From the cell containing the given text, extract its center point as [X, Y] coordinate. 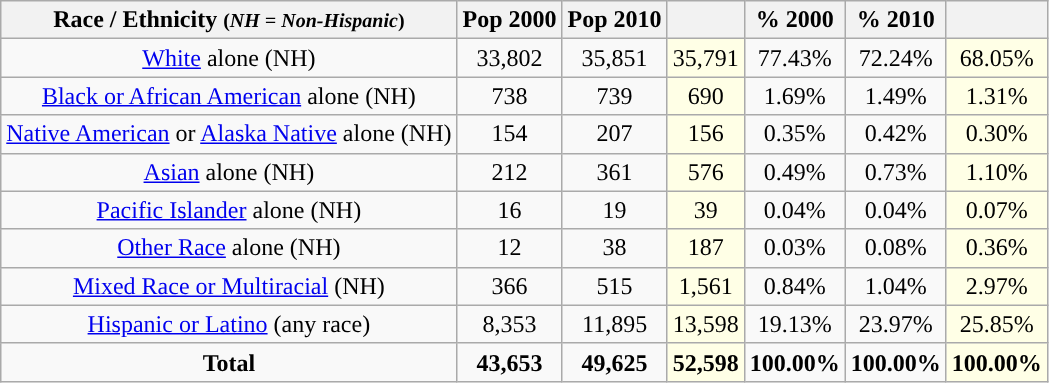
33,802 [510, 58]
39 [706, 210]
% 2010 [896, 20]
Pacific Islander alone (NH) [229, 210]
Asian alone (NH) [229, 172]
0.07% [996, 210]
1.04% [896, 286]
212 [510, 172]
52,598 [706, 362]
738 [510, 96]
68.05% [996, 58]
Hispanic or Latino (any race) [229, 324]
White alone (NH) [229, 58]
690 [706, 96]
1.31% [996, 96]
72.24% [896, 58]
12 [510, 248]
1.10% [996, 172]
Pop 2000 [510, 20]
156 [706, 134]
11,895 [614, 324]
43,653 [510, 362]
739 [614, 96]
Pop 2010 [614, 20]
19.13% [794, 324]
16 [510, 210]
576 [706, 172]
% 2000 [794, 20]
Total [229, 362]
515 [614, 286]
25.85% [996, 324]
0.84% [794, 286]
0.42% [896, 134]
0.36% [996, 248]
154 [510, 134]
361 [614, 172]
1,561 [706, 286]
Native American or Alaska Native alone (NH) [229, 134]
35,791 [706, 58]
Black or African American alone (NH) [229, 96]
13,598 [706, 324]
23.97% [896, 324]
49,625 [614, 362]
2.97% [996, 286]
Other Race alone (NH) [229, 248]
35,851 [614, 58]
366 [510, 286]
0.35% [794, 134]
Mixed Race or Multiracial (NH) [229, 286]
1.69% [794, 96]
0.03% [794, 248]
1.49% [896, 96]
19 [614, 210]
8,353 [510, 324]
Race / Ethnicity (NH = Non-Hispanic) [229, 20]
77.43% [794, 58]
38 [614, 248]
0.30% [996, 134]
207 [614, 134]
0.08% [896, 248]
0.73% [896, 172]
0.49% [794, 172]
187 [706, 248]
